Provide the (X, Y) coordinate of the cell's center where the given text is located.  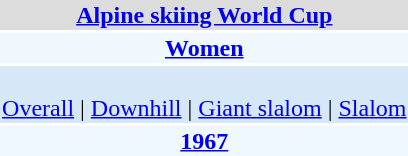
Women (204, 48)
Alpine skiing World Cup (204, 15)
Overall | Downhill | Giant slalom | Slalom (204, 94)
1967 (204, 141)
